Detect which cell encompasses the target text, then output its (x, y) center coordinate. 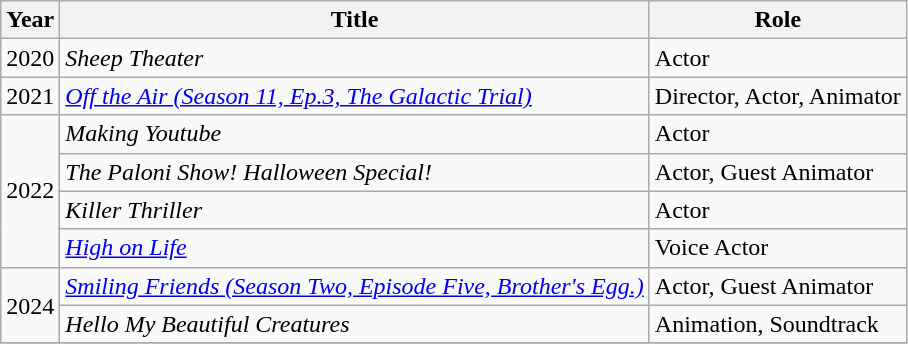
Animation, Soundtrack (778, 324)
2024 (30, 305)
Year (30, 20)
The Paloni Show! Halloween Special! (354, 172)
Title (354, 20)
Voice Actor (778, 248)
Hello My Beautiful Creatures (354, 324)
Making Youtube (354, 134)
High on Life (354, 248)
Off the Air (Season 11, Ep.3, The Galactic Trial) (354, 96)
Smiling Friends (Season Two, Episode Five, Brother's Egg.) (354, 286)
2020 (30, 58)
2021 (30, 96)
2022 (30, 191)
Role (778, 20)
Director, Actor, Animator (778, 96)
Sheep Theater (354, 58)
Killer Thriller (354, 210)
